Search for the cell housing the specified text and yield its (x, y) center coordinate. 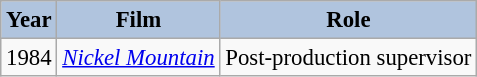
Film (138, 20)
1984 (29, 58)
Post-production supervisor (348, 58)
Nickel Mountain (138, 58)
Year (29, 20)
Role (348, 20)
